Return [x, y] of the center of cell containing provided text 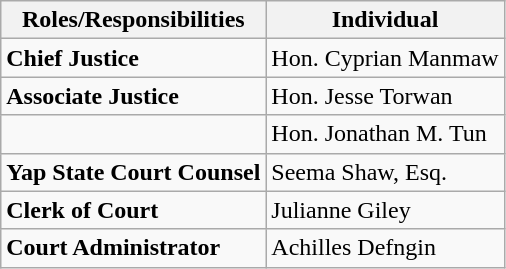
Associate Justice [134, 96]
Individual [385, 20]
Hon. Cyprian Manmaw [385, 58]
Achilles Defngin [385, 248]
Roles/Responsibilities [134, 20]
Clerk of Court [134, 210]
Court Administrator [134, 248]
Yap State Court Counsel [134, 172]
Hon. Jesse Torwan [385, 96]
Hon. Jonathan M. Tun [385, 134]
Julianne Giley [385, 210]
Seema Shaw, Esq. [385, 172]
Chief Justice [134, 58]
